Output the (X, Y) coordinate of the center of the cell containing the given text.  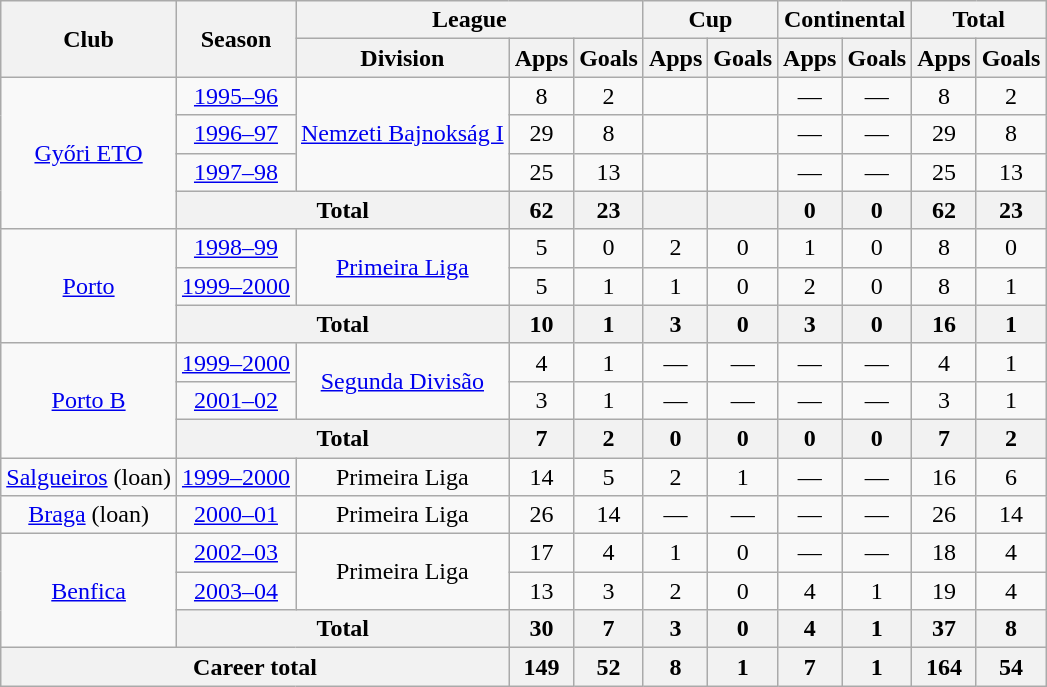
149 (541, 667)
Porto B (89, 400)
164 (944, 667)
1996–97 (236, 134)
54 (1011, 667)
2001–02 (236, 400)
Porto (89, 286)
Győri ETO (89, 153)
League (470, 20)
37 (944, 629)
Nemzeti Bajnokság I (403, 134)
17 (541, 553)
18 (944, 553)
1995–96 (236, 96)
2002–03 (236, 553)
Division (403, 58)
Cup (710, 20)
Benfica (89, 591)
Braga (loan) (89, 515)
1998–99 (236, 248)
6 (1011, 477)
2003–04 (236, 591)
Segunda Divisão (403, 381)
Club (89, 39)
30 (541, 629)
Season (236, 39)
10 (541, 324)
2000–01 (236, 515)
Career total (255, 667)
52 (609, 667)
19 (944, 591)
Continental (845, 20)
Salgueiros (loan) (89, 477)
1997–98 (236, 172)
